From the cell containing the given text, extract its center point as [X, Y] coordinate. 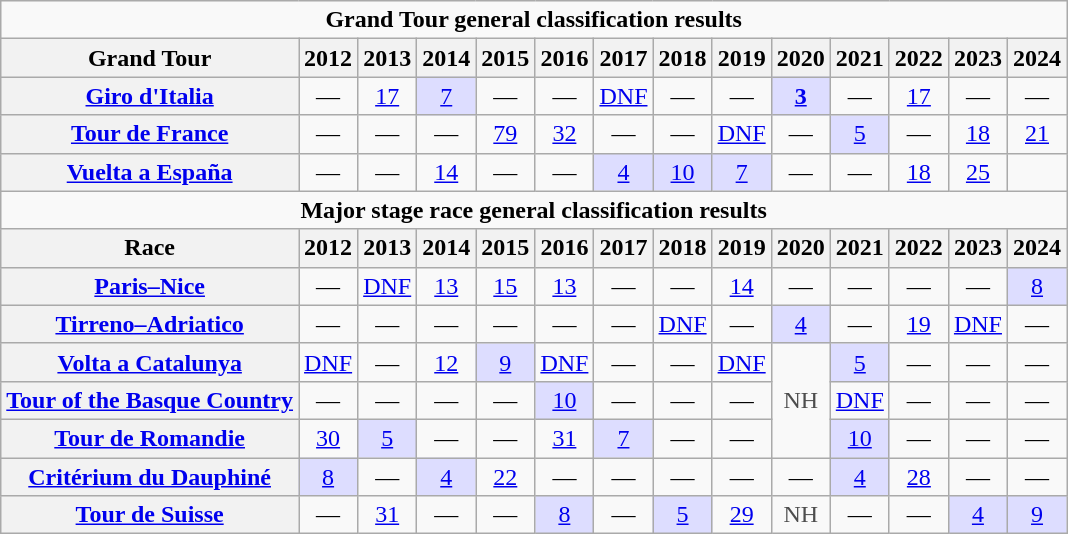
Tirreno–Adriatico [150, 324]
Grand Tour [150, 58]
Paris–Nice [150, 286]
28 [918, 477]
Race [150, 248]
Major stage race general classification results [534, 210]
12 [446, 362]
32 [564, 134]
Tour de Romandie [150, 438]
79 [506, 134]
30 [328, 438]
21 [1036, 134]
Tour de Suisse [150, 515]
Vuelta a España [150, 172]
3 [800, 96]
Grand Tour general classification results [534, 20]
Giro d'Italia [150, 96]
25 [978, 172]
29 [742, 515]
19 [918, 324]
22 [506, 477]
Tour of the Basque Country [150, 400]
Critérium du Dauphiné [150, 477]
Tour de France [150, 134]
15 [506, 286]
Volta a Catalunya [150, 362]
